From the cell containing the given text, extract its center point as (X, Y) coordinate. 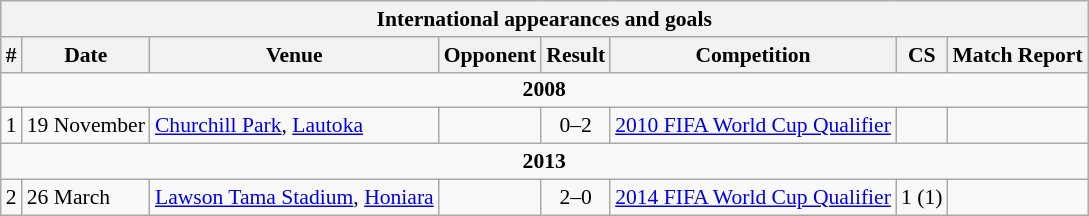
Opponent (490, 55)
Churchill Park, Lautoka (294, 126)
19 November (86, 126)
2013 (544, 162)
1 (1) (922, 197)
International appearances and goals (544, 19)
CS (922, 55)
0–2 (576, 126)
Competition (753, 55)
Result (576, 55)
Date (86, 55)
2 (12, 197)
Lawson Tama Stadium, Honiara (294, 197)
# (12, 55)
2010 FIFA World Cup Qualifier (753, 126)
26 March (86, 197)
2014 FIFA World Cup Qualifier (753, 197)
Venue (294, 55)
2–0 (576, 197)
2008 (544, 90)
Match Report (1017, 55)
1 (12, 126)
